Scan for the cell matching the given text and deliver its (X, Y) coordinate at center. 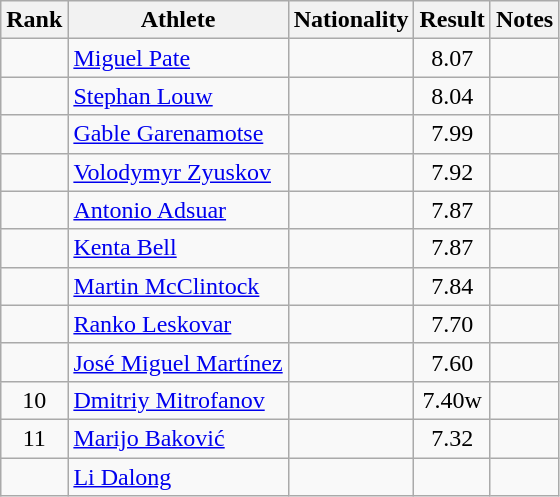
Stephan Louw (178, 96)
Gable Garenamotse (178, 134)
7.40w (452, 400)
Dmitriy Mitrofanov (178, 400)
Result (452, 20)
11 (34, 438)
7.84 (452, 286)
10 (34, 400)
Martin McClintock (178, 286)
7.92 (452, 172)
8.07 (452, 58)
7.60 (452, 362)
7.32 (452, 438)
Athlete (178, 20)
José Miguel Martínez (178, 362)
Antonio Adsuar (178, 210)
Ranko Leskovar (178, 324)
8.04 (452, 96)
Li Dalong (178, 477)
Rank (34, 20)
Marijo Baković (178, 438)
Notes (524, 20)
Kenta Bell (178, 248)
7.70 (452, 324)
7.99 (452, 134)
Volodymyr Zyuskov (178, 172)
Nationality (351, 20)
Miguel Pate (178, 58)
